Scan for the cell matching the given text and deliver its [X, Y] coordinate at center. 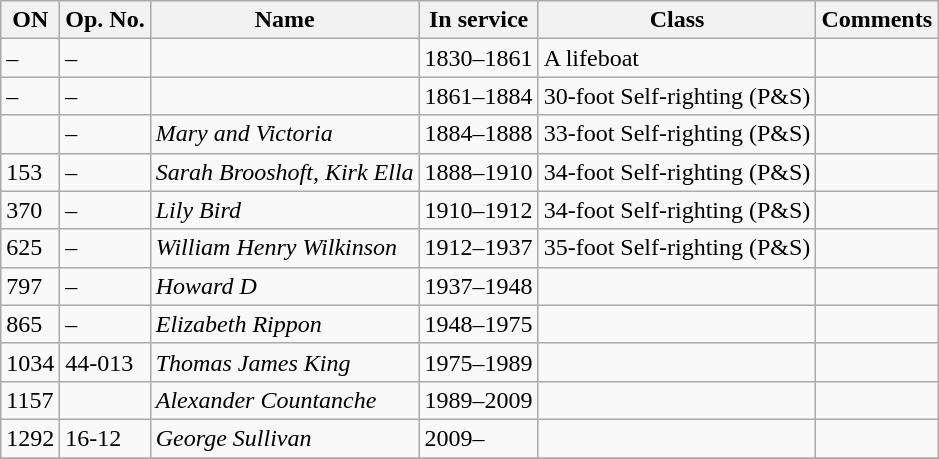
Name [284, 20]
Mary and Victoria [284, 134]
George Sullivan [284, 438]
1912–1937 [478, 248]
1948–1975 [478, 324]
In service [478, 20]
865 [30, 324]
370 [30, 210]
797 [30, 286]
153 [30, 172]
1975–1989 [478, 362]
A lifeboat [677, 58]
1989–2009 [478, 400]
Sarah Brooshoft, Kirk Ella [284, 172]
1910–1912 [478, 210]
ON [30, 20]
1937–1948 [478, 286]
33-foot Self-righting (P&S) [677, 134]
Lily Bird [284, 210]
625 [30, 248]
30-foot Self-righting (P&S) [677, 96]
Elizabeth Rippon [284, 324]
35-foot Self-righting (P&S) [677, 248]
1884–1888 [478, 134]
2009– [478, 438]
Thomas James King [284, 362]
1861–1884 [478, 96]
1830–1861 [478, 58]
1034 [30, 362]
Comments [877, 20]
44-013 [105, 362]
Howard D [284, 286]
1157 [30, 400]
Class [677, 20]
1888–1910 [478, 172]
1292 [30, 438]
Alexander Countanche [284, 400]
Op. No. [105, 20]
William Henry Wilkinson [284, 248]
16-12 [105, 438]
